For the text-containing cell, return its midpoint in [X, Y] coordinate format. 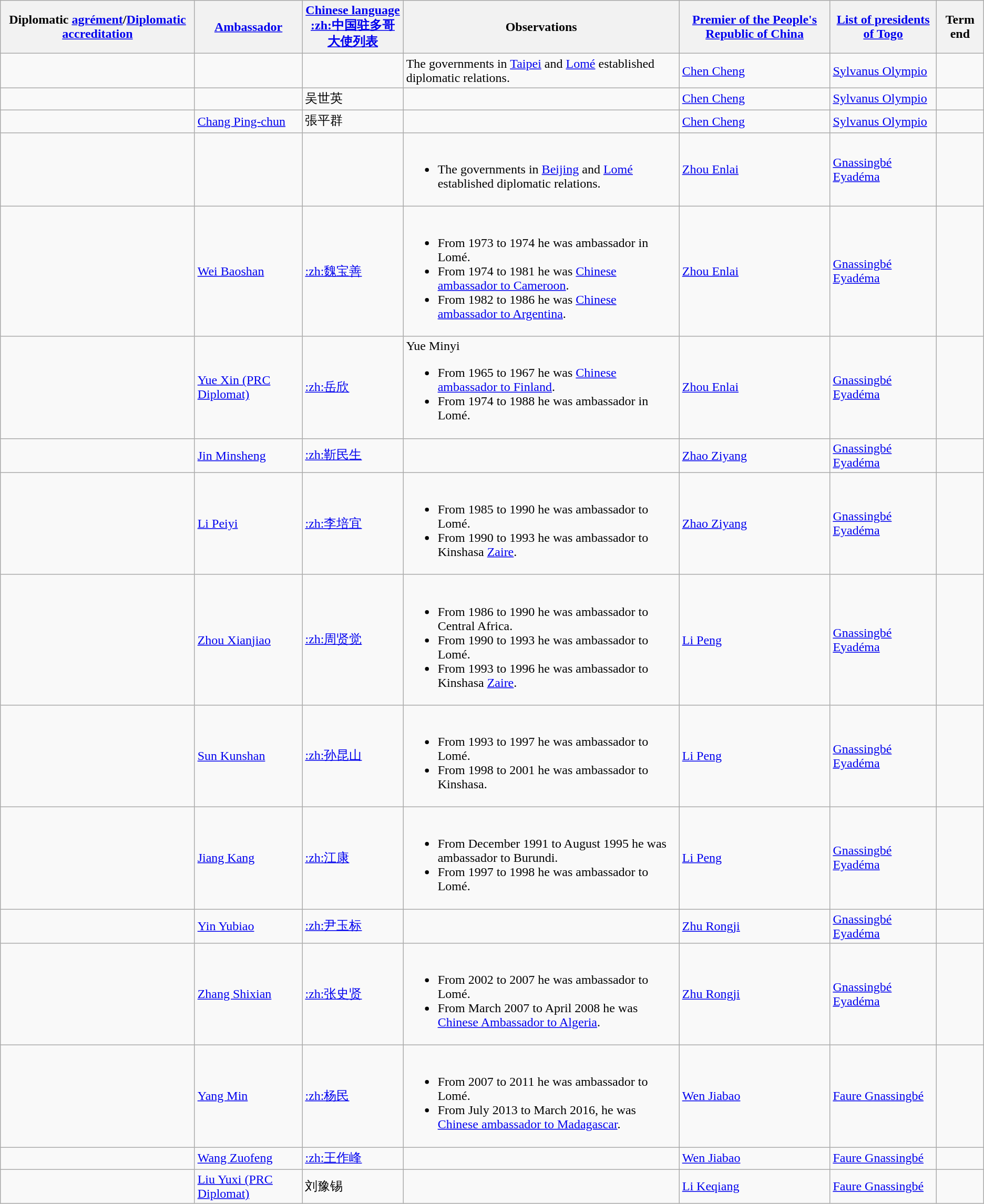
Yue MinyiFrom 1965 to 1967 he was Chinese ambassador to Finland.From 1974 to 1988 he was ambassador in Lomé. [541, 387]
Jin Minsheng [248, 455]
The governments in Beijing and Lomé established diplomatic relations. [541, 169]
吴世英 [353, 99]
Zhou Xianjiao [248, 640]
From 2002 to 2007 he was ambassador to Lomé.From March 2007 to April 2008 he was Chinese Ambassador to Algeria. [541, 994]
Jiang Kang [248, 858]
Yue Xin (PRC Diplomat) [248, 387]
Yang Min [248, 1096]
Yin Yubiao [248, 926]
:zh:尹玉标 [353, 926]
From December 1991 to August 1995 he was ambassador to Burundi.From 1997 to 1998 he was ambassador to Lomé. [541, 858]
List of presidents of Togo [883, 27]
:zh:周贤觉 [353, 640]
From 1985 to 1990 he was ambassador to Lomé.From 1990 to 1993 he was ambassador to Kinshasa Zaire. [541, 523]
Term end [960, 27]
Ambassador [248, 27]
Li Keqiang [755, 1187]
Sun Kunshan [248, 756]
Observations [541, 27]
Liu Yuxi (PRC Diplomat) [248, 1187]
Chinese language:zh:中国驻多哥大使列表 [353, 27]
:zh:杨民 [353, 1096]
Wang Zuofeng [248, 1158]
刘豫锡 [353, 1187]
:zh:岳欣 [353, 387]
:zh:魏宝善 [353, 271]
Chang Ping-chun [248, 121]
Premier of the People's Republic of China [755, 27]
Zhang Shixian [248, 994]
張平群 [353, 121]
:zh:张史贤 [353, 994]
:zh:李培宜 [353, 523]
Diplomatic agrément/Diplomatic accreditation [98, 27]
From 2007 to 2011 he was ambassador to Lomé.From July 2013 to March 2016, he was Chinese ambassador to Madagascar. [541, 1096]
From 1993 to 1997 he was ambassador to Lomé.From 1998 to 2001 he was ambassador to Kinshasa. [541, 756]
:zh:王作峰 [353, 1158]
:zh:靳民生 [353, 455]
Li Peiyi [248, 523]
The governments in Taipei and Lomé established diplomatic relations. [541, 70]
:zh:孙昆山 [353, 756]
:zh:江康 [353, 858]
Wei Baoshan [248, 271]
